Locate the cell with the specified text and output its (x, y) center coordinate. 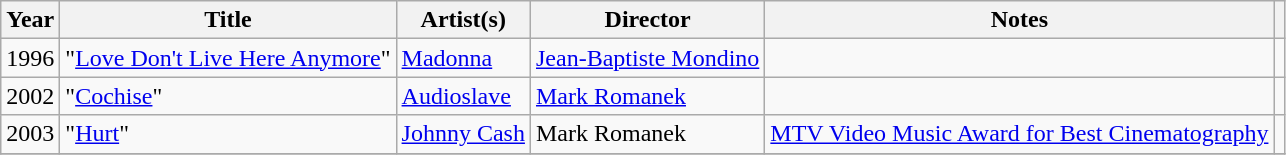
"Love Don't Live Here Anymore" (228, 58)
Madonna (463, 58)
Audioslave (463, 96)
Year (30, 20)
MTV Video Music Award for Best Cinematography (1020, 134)
Artist(s) (463, 20)
"Hurt" (228, 134)
"Cochise" (228, 96)
1996 (30, 58)
Notes (1020, 20)
Title (228, 20)
2003 (30, 134)
2002 (30, 96)
Jean-Baptiste Mondino (647, 58)
Director (647, 20)
Johnny Cash (463, 134)
